Extract the (X, Y) coordinate from the center of the cell holding the provided text.  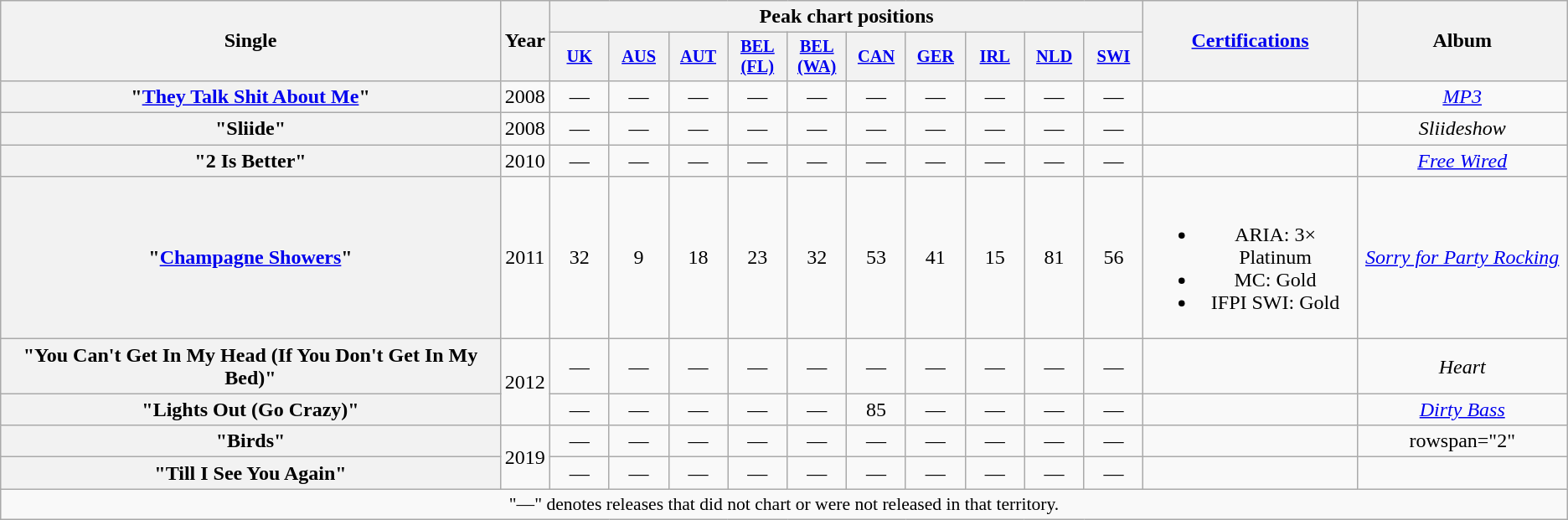
81 (1054, 258)
MP3 (1462, 96)
SWI (1114, 57)
Peak chart positions (846, 17)
IRL (995, 57)
"You Can't Get In My Head (If You Don't Get In My Bed)" (251, 367)
CAN (876, 57)
Sliideshow (1462, 129)
Heart (1462, 367)
9 (638, 258)
2019 (524, 457)
"2 Is Better" (251, 161)
"Sliide" (251, 129)
Free Wired (1462, 161)
"Till I See You Again" (251, 473)
Sorry for Party Rocking (1462, 258)
BEL(FL) (757, 57)
2011 (524, 258)
85 (876, 409)
53 (876, 258)
2012 (524, 382)
18 (699, 258)
NLD (1054, 57)
rowspan="2" (1462, 441)
23 (757, 258)
"Champagne Showers" (251, 258)
"—" denotes releases that did not chart or were not released in that territory. (784, 504)
56 (1114, 258)
15 (995, 258)
UK (580, 57)
BEL(WA) (818, 57)
2010 (524, 161)
"They Talk Shit About Me" (251, 96)
41 (935, 258)
Dirty Bass (1462, 409)
Year (524, 41)
"Birds" (251, 441)
AUS (638, 57)
"Lights Out (Go Crazy)" (251, 409)
Certifications (1250, 41)
AUT (699, 57)
GER (935, 57)
ARIA: 3× PlatinumMC: GoldIFPI SWI: Gold (1250, 258)
Album (1462, 41)
Single (251, 41)
